Pinpoint the cell where the given text exists, returning its [x, y] midpoint coordinate. 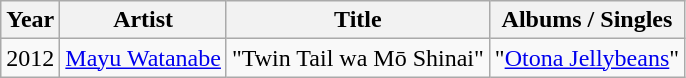
Year [30, 20]
"Otona Jellybeans" [586, 58]
Artist [144, 20]
Title [358, 20]
Mayu Watanabe [144, 58]
"Twin Tail wa Mō Shinai" [358, 58]
2012 [30, 58]
Albums / Singles [586, 20]
